Pinpoint the cell where the given text exists, returning its [X, Y] midpoint coordinate. 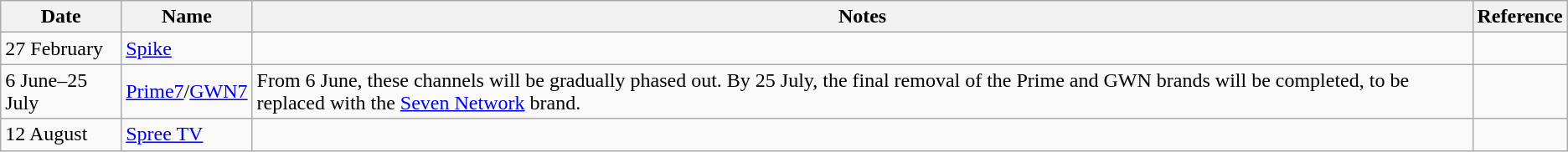
Date [61, 17]
27 February [61, 48]
Notes [863, 17]
Prime7/GWN7 [187, 92]
Reference [1519, 17]
Name [187, 17]
12 August [61, 134]
Spree TV [187, 134]
6 June–25 July [61, 92]
Spike [187, 48]
